Detect which cell encompasses the target text, then output its [x, y] center coordinate. 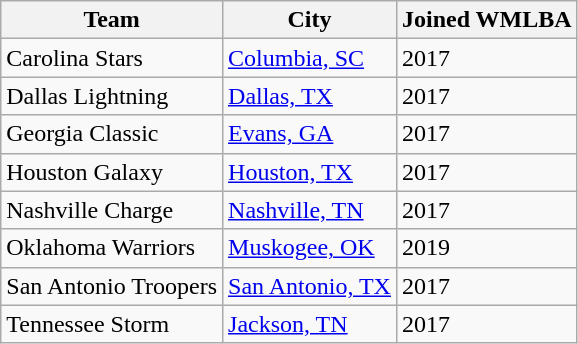
Joined WMLBA [486, 20]
City [310, 20]
Oklahoma Warriors [112, 248]
San Antonio, TX [310, 286]
Nashville, TN [310, 210]
Houston Galaxy [112, 172]
Nashville Charge [112, 210]
Muskogee, OK [310, 248]
Columbia, SC [310, 58]
Tennessee Storm [112, 324]
Dallas Lightning [112, 96]
Jackson, TN [310, 324]
Evans, GA [310, 134]
Team [112, 20]
2019 [486, 248]
Carolina Stars [112, 58]
Georgia Classic [112, 134]
Houston, TX [310, 172]
San Antonio Troopers [112, 286]
Dallas, TX [310, 96]
